Locate the cell with the specified text and output its [x, y] center coordinate. 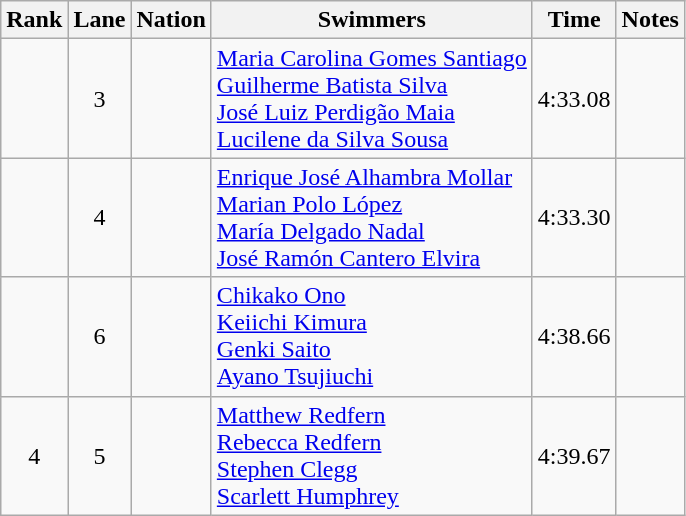
Chikako OnoKeiichi KimuraGenki SaitoAyano Tsujiuchi [372, 336]
4:33.08 [574, 98]
4:39.67 [574, 456]
4:38.66 [574, 336]
Enrique José Alhambra MollarMarian Polo LópezMaría Delgado NadalJosé Ramón Cantero Elvira [372, 218]
5 [100, 456]
4:33.30 [574, 218]
Swimmers [372, 20]
Rank [34, 20]
Matthew RedfernRebecca RedfernStephen CleggScarlett Humphrey [372, 456]
3 [100, 98]
Lane [100, 20]
Nation [171, 20]
6 [100, 336]
Time [574, 20]
Maria Carolina Gomes SantiagoGuilherme Batista SilvaJosé Luiz Perdigão MaiaLucilene da Silva Sousa [372, 98]
Notes [650, 20]
